Find where the given text appears and provide that cell's center as (X, Y) coordinate. 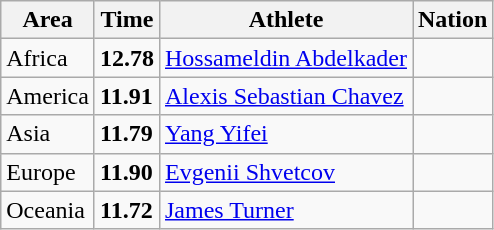
11.72 (126, 210)
11.91 (126, 96)
James Turner (286, 210)
Area (48, 20)
Evgenii Shvetcov (286, 172)
Athlete (286, 20)
Oceania (48, 210)
America (48, 96)
Hossameldin Abdelkader (286, 58)
Time (126, 20)
11.79 (126, 134)
Yang Yifei (286, 134)
11.90 (126, 172)
Asia (48, 134)
Africa (48, 58)
Alexis Sebastian Chavez (286, 96)
Europe (48, 172)
12.78 (126, 58)
Nation (452, 20)
